Locate the cell with the specified text and output its [x, y] center coordinate. 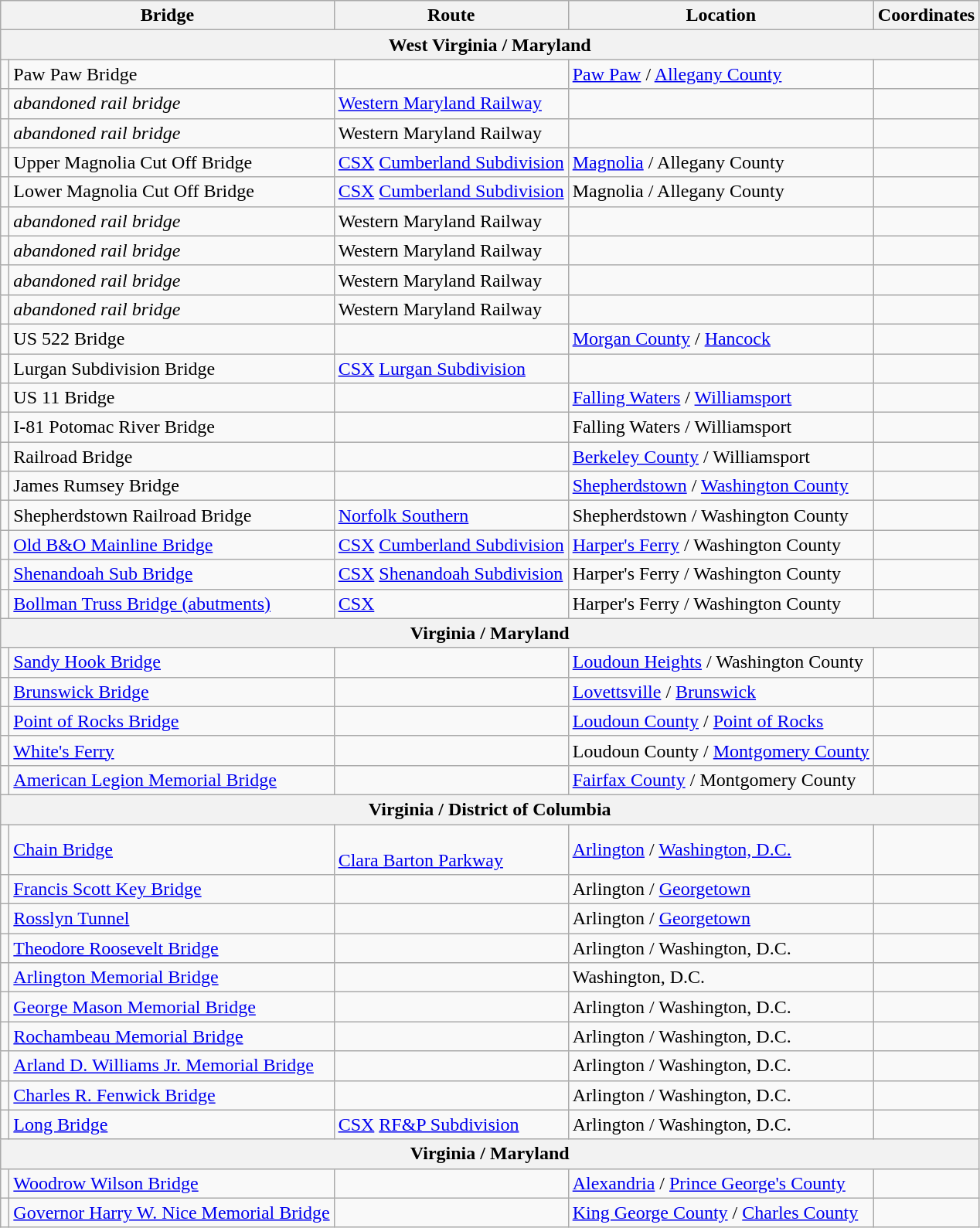
George Mason Memorial Bridge [172, 1007]
Chain Bridge [172, 849]
I-81 Potomac River Bridge [172, 427]
Arlington Memorial Bridge [172, 978]
Morgan County / Hancock [720, 338]
Railroad Bridge [172, 457]
Shenandoah Sub Bridge [172, 574]
White's Ferry [172, 750]
Route [451, 15]
Fairfax County / Montgomery County [720, 780]
Lower Magnolia Cut Off Bridge [172, 192]
Theodore Roosevelt Bridge [172, 948]
Norfolk Southern [451, 515]
Francis Scott Key Bridge [172, 890]
Rochambeau Memorial Bridge [172, 1036]
Location [720, 15]
West Virginia / Maryland [490, 45]
Bridge [167, 15]
Shepherdstown Railroad Bridge [172, 515]
CSX Lurgan Subdivision [451, 369]
King George County / Charles County [720, 1213]
American Legion Memorial Bridge [172, 780]
Berkeley County / Williamsport [720, 457]
Paw Paw / Allegany County [720, 74]
CSX RF&P Subdivision [451, 1124]
Alexandria / Prince George's County [720, 1183]
Coordinates [926, 15]
Loudoun County / Montgomery County [720, 750]
US 522 Bridge [172, 338]
Lurgan Subdivision Bridge [172, 369]
Clara Barton Parkway [451, 849]
Woodrow Wilson Bridge [172, 1183]
Sandy Hook Bridge [172, 662]
Rosslyn Tunnel [172, 919]
CSX Shenandoah Subdivision [451, 574]
US 11 Bridge [172, 398]
Lovettsville / Brunswick [720, 692]
Arland D. Williams Jr. Memorial Bridge [172, 1066]
Governor Harry W. Nice Memorial Bridge [172, 1213]
Charles R. Fenwick Bridge [172, 1095]
Old B&O Mainline Bridge [172, 545]
CSX [451, 604]
Loudoun County / Point of Rocks [720, 721]
Upper Magnolia Cut Off Bridge [172, 162]
Point of Rocks Bridge [172, 721]
Washington, D.C. [720, 978]
Bollman Truss Bridge (abutments) [172, 604]
Virginia / District of Columbia [490, 809]
Paw Paw Bridge [172, 74]
Long Bridge [172, 1124]
Loudoun Heights / Washington County [720, 662]
Brunswick Bridge [172, 692]
James Rumsey Bridge [172, 486]
